Determine the [x, y] coordinate at the center of the cell enclosing the given text.  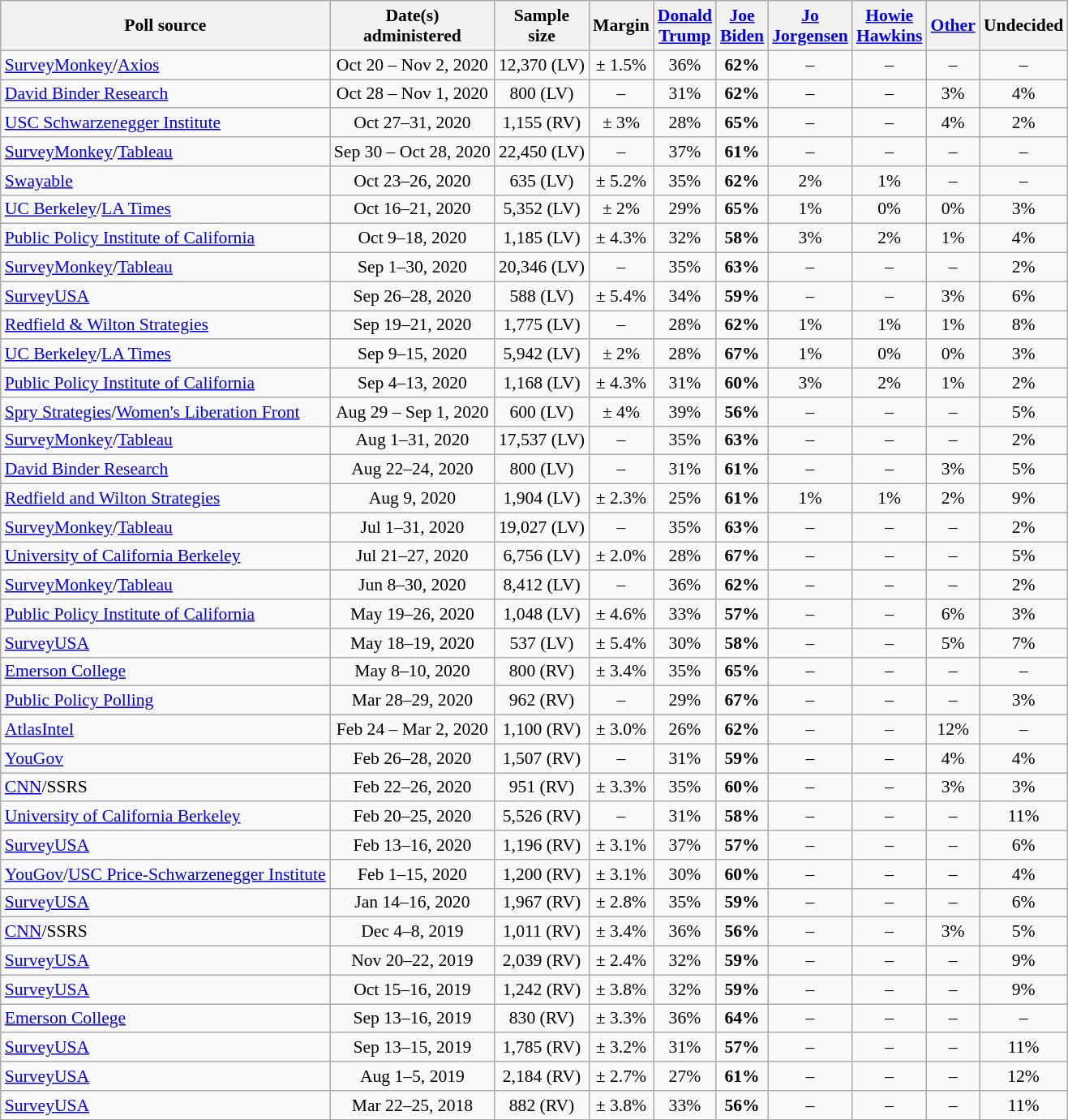
1,168 (LV) [542, 383]
1,967 (RV) [542, 903]
JoeBiden [742, 26]
Feb 1–15, 2020 [412, 874]
USC Schwarzenegger Institute [165, 123]
± 3.2% [621, 1048]
Oct 9–18, 2020 [412, 238]
1,011 (RV) [542, 932]
635 (LV) [542, 181]
1,048 (LV) [542, 614]
Feb 13–16, 2020 [412, 845]
YouGov [165, 758]
22,450 (LV) [542, 152]
Feb 24 – Mar 2, 2020 [412, 730]
27% [684, 1076]
Undecided [1023, 26]
± 3% [621, 123]
Sep 30 – Oct 28, 2020 [412, 152]
Sep 4–13, 2020 [412, 383]
Oct 16–21, 2020 [412, 209]
Oct 20 – Nov 2, 2020 [412, 65]
588 (LV) [542, 296]
Other [954, 26]
Sep 13–16, 2019 [412, 1019]
± 1.5% [621, 65]
Oct 15–16, 2019 [412, 989]
Feb 22–26, 2020 [412, 787]
882 (RV) [542, 1105]
Mar 22–25, 2018 [412, 1105]
Sep 26–28, 2020 [412, 296]
600 (LV) [542, 412]
Nov 20–22, 2019 [412, 961]
AtlasIntel [165, 730]
May 19–26, 2020 [412, 614]
8% [1023, 325]
SurveyMonkey/Axios [165, 65]
Jul 21–27, 2020 [412, 556]
Feb 26–28, 2020 [412, 758]
Oct 27–31, 2020 [412, 123]
20,346 (LV) [542, 268]
19,027 (LV) [542, 527]
17,537 (LV) [542, 440]
1,155 (RV) [542, 123]
5,942 (LV) [542, 354]
Aug 29 – Sep 1, 2020 [412, 412]
Dec 4–8, 2019 [412, 932]
± 4.6% [621, 614]
8,412 (LV) [542, 586]
Samplesize [542, 26]
± 2.8% [621, 903]
1,185 (LV) [542, 238]
Oct 23–26, 2020 [412, 181]
Poll source [165, 26]
1,100 (RV) [542, 730]
± 4% [621, 412]
962 (RV) [542, 701]
± 3.0% [621, 730]
25% [684, 499]
1,507 (RV) [542, 758]
7% [1023, 643]
39% [684, 412]
1,904 (LV) [542, 499]
Spry Strategies/Women's Liberation Front [165, 412]
1,196 (RV) [542, 845]
May 18–19, 2020 [412, 643]
Sep 1–30, 2020 [412, 268]
2,039 (RV) [542, 961]
1,775 (LV) [542, 325]
34% [684, 296]
Feb 20–25, 2020 [412, 817]
May 8–10, 2020 [412, 672]
YouGov/USC Price-Schwarzenegger Institute [165, 874]
Sep 9–15, 2020 [412, 354]
26% [684, 730]
Date(s)administered [412, 26]
800 (RV) [542, 672]
Aug 1–5, 2019 [412, 1076]
Redfield & Wilton Strategies [165, 325]
± 2.0% [621, 556]
951 (RV) [542, 787]
Mar 28–29, 2020 [412, 701]
5,352 (LV) [542, 209]
Oct 28 – Nov 1, 2020 [412, 94]
Aug 9, 2020 [412, 499]
1,242 (RV) [542, 989]
Redfield and Wilton Strategies [165, 499]
Sep 13–15, 2019 [412, 1048]
2,184 (RV) [542, 1076]
DonaldTrump [684, 26]
Aug 22–24, 2020 [412, 470]
1,200 (RV) [542, 874]
830 (RV) [542, 1019]
Sep 19–21, 2020 [412, 325]
Swayable [165, 181]
± 2.4% [621, 961]
Jan 14–16, 2020 [412, 903]
64% [742, 1019]
Public Policy Polling [165, 701]
Margin [621, 26]
6,756 (LV) [542, 556]
Aug 1–31, 2020 [412, 440]
± 5.2% [621, 181]
5,526 (RV) [542, 817]
HowieHawkins [890, 26]
Jul 1–31, 2020 [412, 527]
Jun 8–30, 2020 [412, 586]
12,370 (LV) [542, 65]
± 2.3% [621, 499]
1,785 (RV) [542, 1048]
± 2.7% [621, 1076]
537 (LV) [542, 643]
JoJorgensen [810, 26]
